Locate the cell with the specified text and output its (x, y) center coordinate. 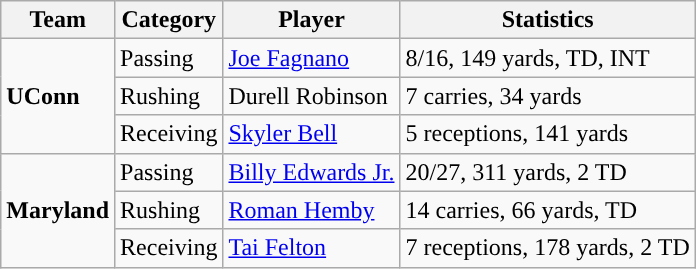
8/16, 149 yards, TD, INT (548, 58)
7 receptions, 178 yards, 2 TD (548, 248)
Skyler Bell (312, 134)
Maryland (58, 210)
14 carries, 66 yards, TD (548, 210)
Joe Fagnano (312, 58)
Durell Robinson (312, 96)
7 carries, 34 yards (548, 96)
Category (169, 20)
Statistics (548, 20)
Tai Felton (312, 248)
Player (312, 20)
Roman Hemby (312, 210)
Team (58, 20)
UConn (58, 96)
5 receptions, 141 yards (548, 134)
20/27, 311 yards, 2 TD (548, 172)
Billy Edwards Jr. (312, 172)
